Return the [X, Y] coordinate for the center point of the cell that contains the specified text.  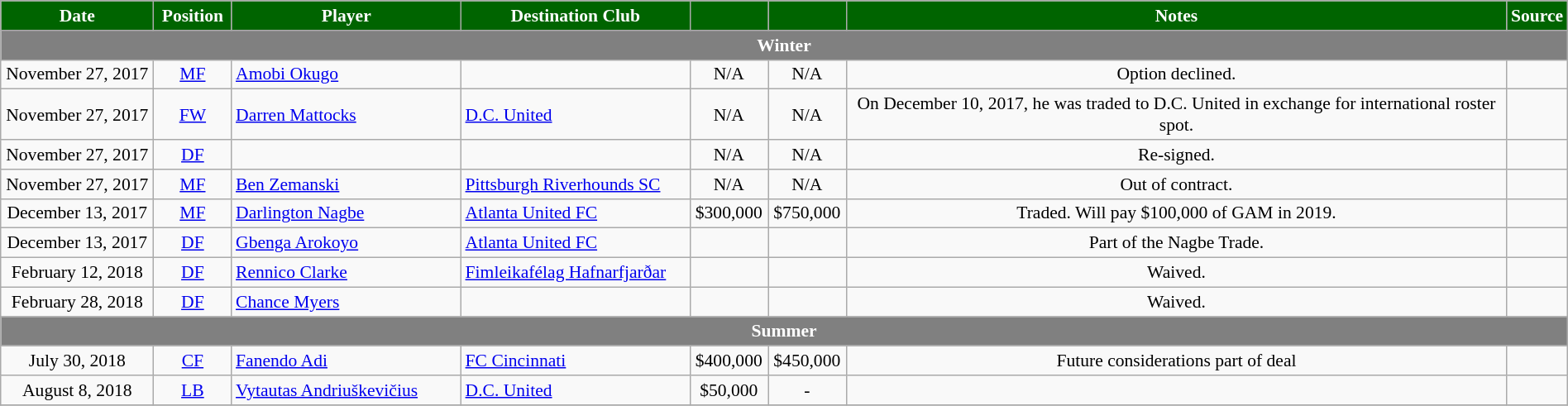
Part of the Nagbe Trade. [1176, 243]
Option declined. [1176, 74]
Future considerations part of deal [1176, 361]
Pittsburgh Riverhounds SC [576, 184]
$750,000 [807, 213]
CF [193, 361]
LB [193, 390]
Amobi Okugo [347, 74]
Darlington Nagbe [347, 213]
Ben Zemanski [347, 184]
FC Cincinnati [576, 361]
$400,000 [729, 361]
February 12, 2018 [78, 273]
July 30, 2018 [78, 361]
Player [347, 16]
$50,000 [729, 390]
Vytautas Andriuškevičius [347, 390]
February 28, 2018 [78, 302]
August 8, 2018 [78, 390]
Out of contract. [1176, 184]
Rennico Clarke [347, 273]
Darren Mattocks [347, 114]
Fimleikafélag Hafnarfjarðar [576, 273]
On December 10, 2017, he was traded to D.C. United in exchange for international roster spot. [1176, 114]
Traded. Will pay $100,000 of GAM in 2019. [1176, 213]
Notes [1176, 16]
Fanendo Adi [347, 361]
Re-signed. [1176, 155]
Date [78, 16]
$300,000 [729, 213]
$450,000 [807, 361]
Position [193, 16]
Gbenga Arokoyo [347, 243]
Destination Club [576, 16]
Source [1537, 16]
- [807, 390]
Summer [784, 332]
Chance Myers [347, 302]
FW [193, 114]
Winter [784, 45]
